Provide the (x, y) coordinate of the cell's center where the given text is located.  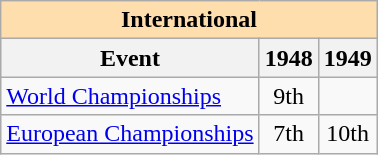
International (189, 20)
7th (288, 134)
1949 (348, 58)
10th (348, 134)
European Championships (130, 134)
9th (288, 96)
Event (130, 58)
World Championships (130, 96)
1948 (288, 58)
